Scan for the cell matching the given text and deliver its [X, Y] coordinate at center. 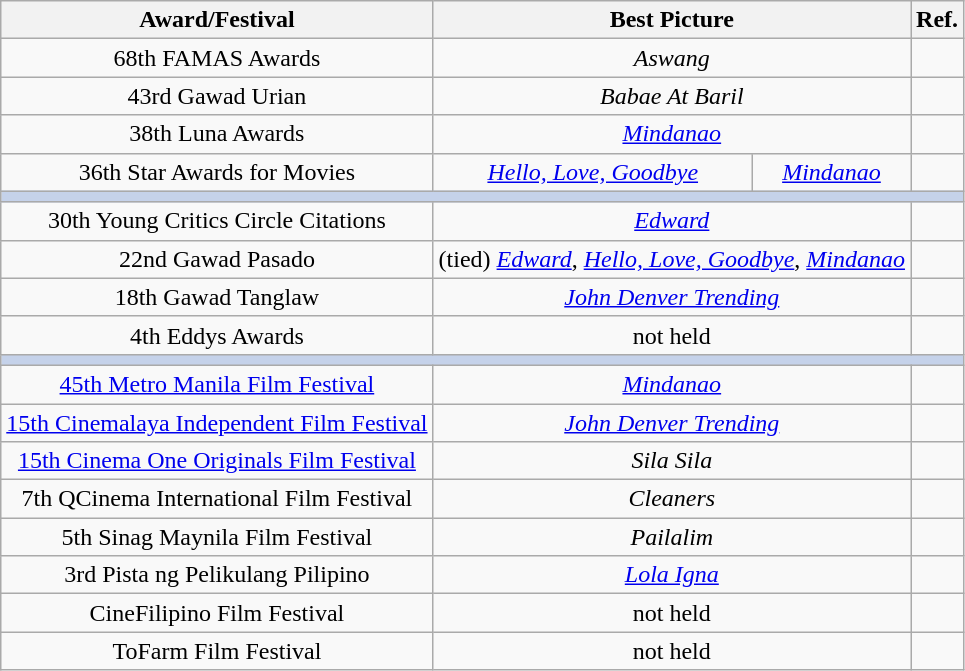
3rd Pista ng Pelikulang Pilipino [217, 575]
18th Gawad Tanglaw [217, 297]
Aswang [672, 58]
Ref. [938, 20]
Pailalim [672, 537]
7th QCinema International Film Festival [217, 499]
Lola Igna [672, 575]
68th FAMAS Awards [217, 58]
Best Picture [672, 20]
Hello, Love, Goodbye [592, 172]
Sila Sila [672, 461]
4th Eddys Awards [217, 335]
Cleaners [672, 499]
45th Metro Manila Film Festival [217, 384]
Edward [672, 221]
15th Cinema One Originals Film Festival [217, 461]
36th Star Awards for Movies [217, 172]
43rd Gawad Urian [217, 96]
30th Young Critics Circle Citations [217, 221]
22nd Gawad Pasado [217, 259]
Award/Festival [217, 20]
5th Sinag Maynila Film Festival [217, 537]
15th Cinemalaya Independent Film Festival [217, 423]
ToFarm Film Festival [217, 651]
38th Luna Awards [217, 134]
CineFilipino Film Festival [217, 613]
(tied) Edward, Hello, Love, Goodbye, Mindanao [672, 259]
Babae At Baril [672, 96]
